Return (X, Y) of the center of cell containing provided text 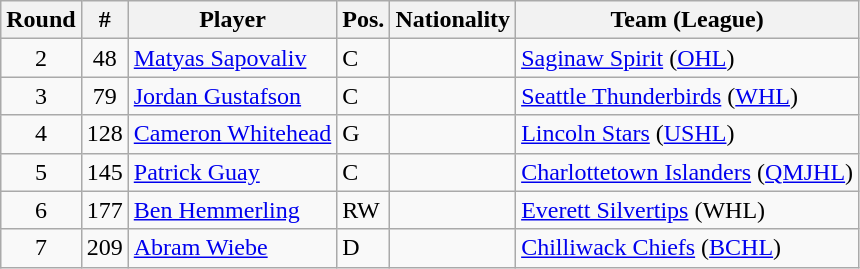
Ben Hemmerling (232, 210)
Abram Wiebe (232, 248)
2 (41, 58)
Round (41, 20)
6 (41, 210)
3 (41, 96)
Matyas Sapovaliv (232, 58)
G (364, 134)
Seattle Thunderbirds (WHL) (688, 96)
RW (364, 210)
Nationality (453, 20)
Charlottetown Islanders (QMJHL) (688, 172)
Pos. (364, 20)
# (104, 20)
Lincoln Stars (USHL) (688, 134)
128 (104, 134)
Cameron Whitehead (232, 134)
Player (232, 20)
Patrick Guay (232, 172)
Everett Silvertips (WHL) (688, 210)
Saginaw Spirit (OHL) (688, 58)
145 (104, 172)
79 (104, 96)
Team (League) (688, 20)
Chilliwack Chiefs (BCHL) (688, 248)
7 (41, 248)
Jordan Gustafson (232, 96)
D (364, 248)
177 (104, 210)
209 (104, 248)
4 (41, 134)
5 (41, 172)
48 (104, 58)
